From the cell containing the given text, extract its center point as (x, y) coordinate. 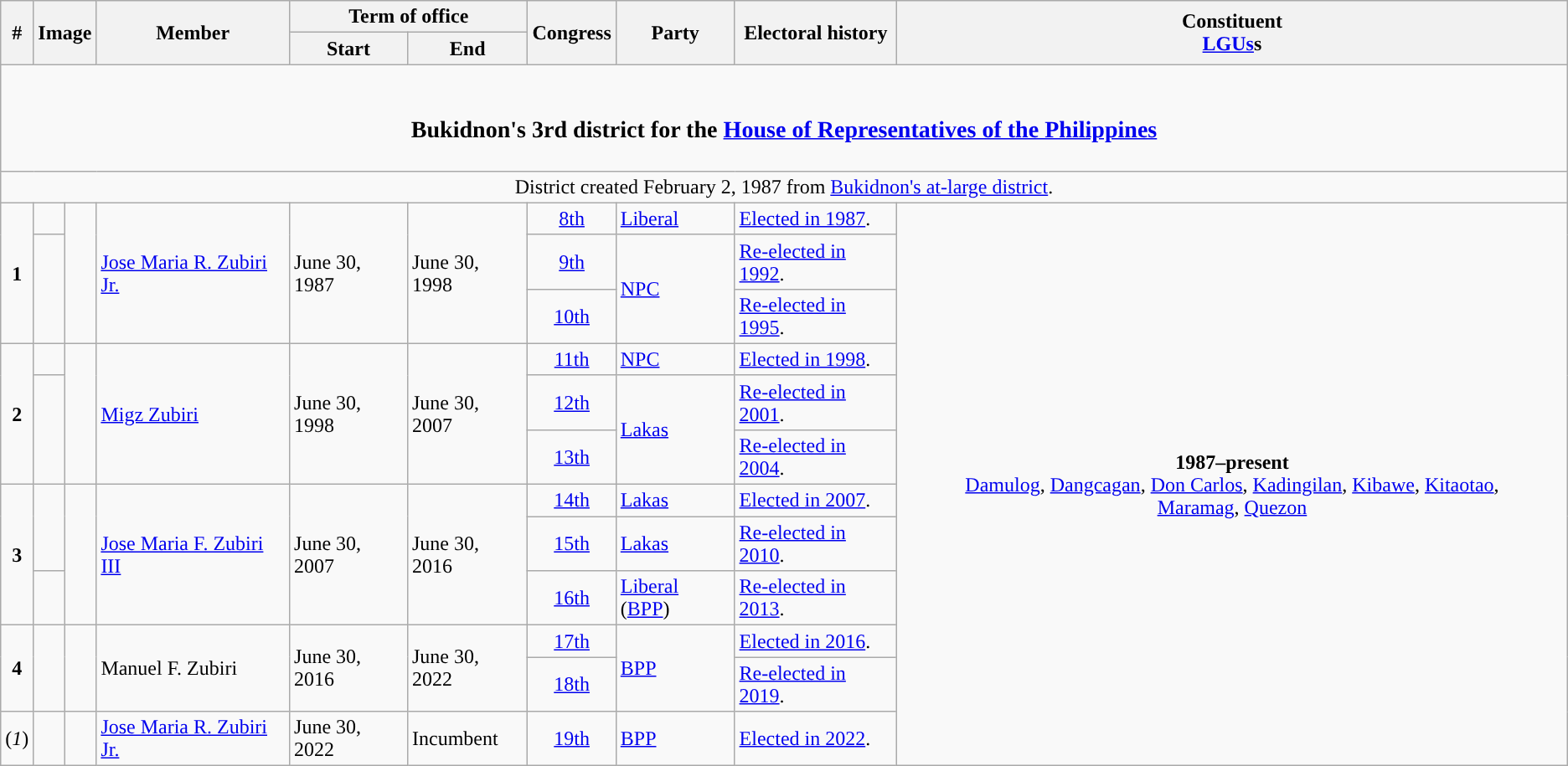
Elected in 2007. (816, 501)
Elected in 2022. (816, 738)
Re-elected in 2004. (816, 457)
District created February 2, 1987 from Bukidnon's at-large district. (784, 187)
(1) (17, 738)
Re-elected in 2010. (816, 544)
Term of office (409, 17)
Liberal (675, 218)
# (17, 33)
Re-elected in 1995. (816, 316)
1987–presentDamulog, Dangcagan, Don Carlos, Kadingilan, Kibawe, Kitaotao, Maramag, Quezon (1233, 484)
3 (17, 555)
ConstituentLGUss (1233, 33)
12th (571, 402)
Re-elected in 2019. (816, 685)
9th (571, 261)
Elected in 1998. (816, 359)
18th (571, 685)
June 30, 1987 (348, 273)
14th (571, 501)
Incumbent (467, 738)
Liberal (BPP) (675, 598)
Manuel F. Zubiri (193, 668)
Re-elected in 1992. (816, 261)
Electoral history (816, 33)
Jose Maria F. Zubiri III (193, 555)
11th (571, 359)
17th (571, 641)
10th (571, 316)
Migz Zubiri (193, 414)
Image (65, 33)
1 (17, 273)
2 (17, 414)
Party (675, 33)
19th (571, 738)
15th (571, 544)
Elected in 1987. (816, 218)
Member (193, 33)
13th (571, 457)
Elected in 2016. (816, 641)
Congress (571, 33)
Bukidnon's 3rd district for the House of Representatives of the Philippines (784, 117)
Start (348, 49)
Re-elected in 2001. (816, 402)
8th (571, 218)
16th (571, 598)
Re-elected in 2013. (816, 598)
4 (17, 668)
End (467, 49)
